Determine the [x, y] coordinate at the center of the cell enclosing the given text.  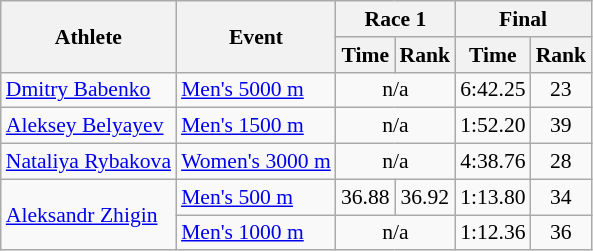
39 [562, 126]
Race 1 [396, 19]
Aleksandr Zhigin [88, 214]
36 [562, 233]
23 [562, 90]
Event [256, 36]
28 [562, 162]
Aleksey Belyayev [88, 126]
1:12.36 [492, 233]
Men's 500 m [256, 197]
36.92 [426, 197]
1:13.80 [492, 197]
Final [523, 19]
1:52.20 [492, 126]
Nataliya Rybakova [88, 162]
34 [562, 197]
Athlete [88, 36]
Dmitry Babenko [88, 90]
Men's 5000 m [256, 90]
6:42.25 [492, 90]
36.88 [366, 197]
4:38.76 [492, 162]
Men's 1000 m [256, 233]
Women's 3000 m [256, 162]
Men's 1500 m [256, 126]
